Search for the cell housing the specified text and yield its (x, y) center coordinate. 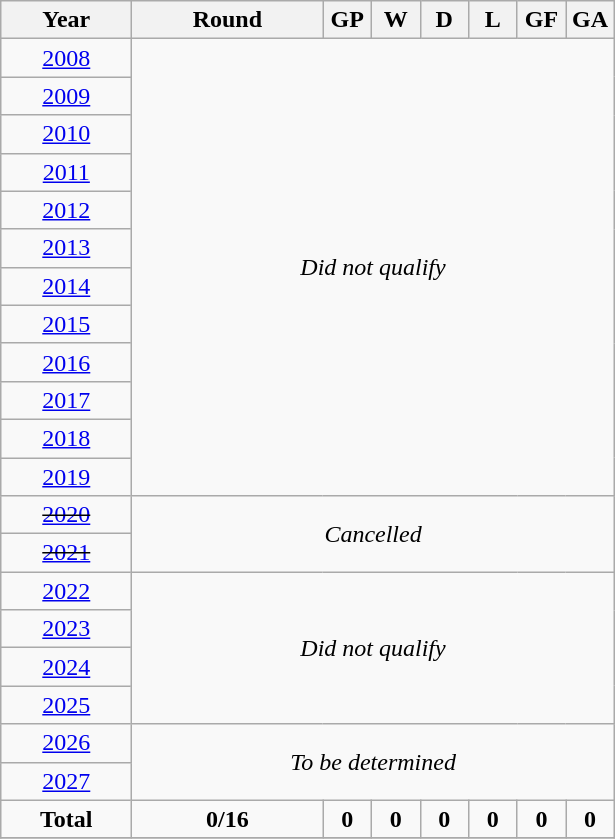
2018 (66, 438)
GA (590, 20)
2011 (66, 172)
2027 (66, 781)
2020 (66, 515)
GF (542, 20)
2013 (66, 248)
2025 (66, 705)
GP (348, 20)
2021 (66, 553)
Cancelled (373, 534)
2023 (66, 629)
2014 (66, 286)
2019 (66, 477)
2024 (66, 667)
0/16 (228, 819)
2012 (66, 210)
2026 (66, 743)
To be determined (373, 762)
2015 (66, 324)
2022 (66, 591)
2017 (66, 400)
2008 (66, 58)
D (444, 20)
2016 (66, 362)
W (396, 20)
2009 (66, 96)
Total (66, 819)
2010 (66, 134)
Year (66, 20)
L (494, 20)
Round (228, 20)
